Output the (X, Y) coordinate of the center of the cell containing the given text.  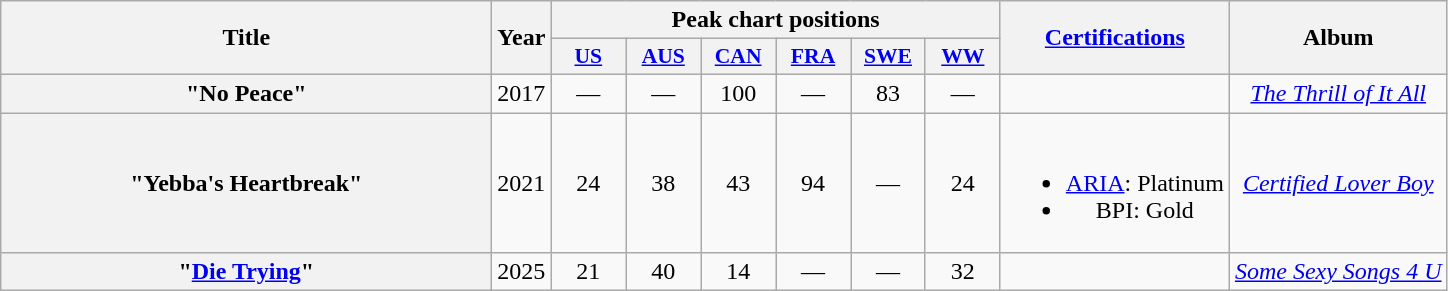
21 (588, 272)
Album (1338, 38)
Some Sexy Songs 4 U (1338, 272)
43 (738, 182)
"No Peace" (246, 93)
"Yebba's Heartbreak" (246, 182)
14 (738, 272)
2021 (522, 182)
2017 (522, 93)
38 (664, 182)
83 (888, 93)
100 (738, 93)
ARIA: PlatinumBPI: Gold (1114, 182)
Title (246, 38)
The Thrill of It All (1338, 93)
WW (962, 57)
2025 (522, 272)
US (588, 57)
Certifications (1114, 38)
Peak chart positions (776, 20)
40 (664, 272)
AUS (664, 57)
CAN (738, 57)
Certified Lover Boy (1338, 182)
FRA (814, 57)
SWE (888, 57)
32 (962, 272)
94 (814, 182)
Year (522, 38)
"Die Trying" (246, 272)
